Locate the cell with the specified text and output its (X, Y) center coordinate. 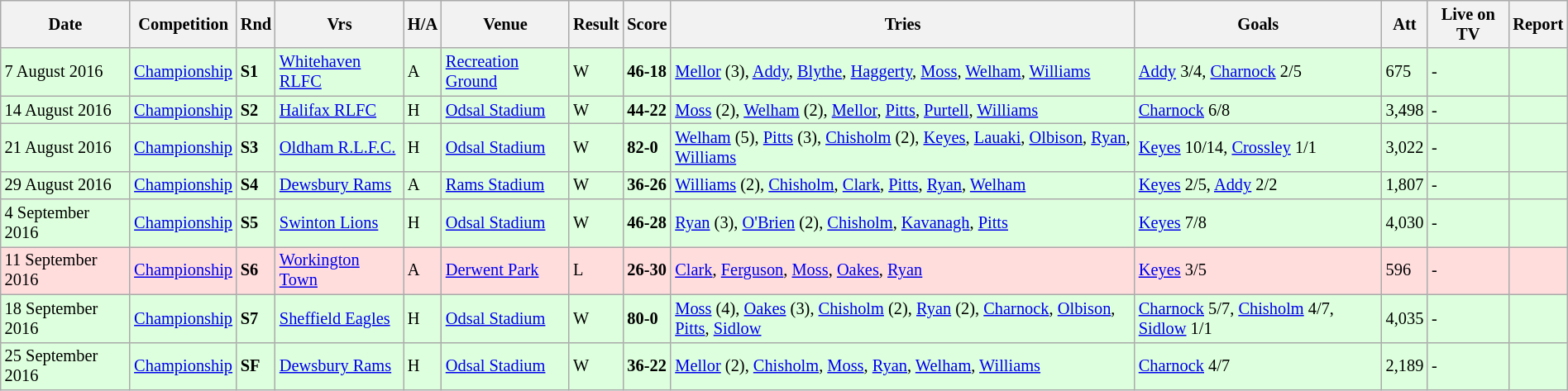
Charnock 4/7 (1259, 366)
3,498 (1405, 110)
675 (1405, 72)
Goals (1259, 24)
S2 (256, 110)
21 August 2016 (66, 147)
Mellor (3), Addy, Blythe, Haggerty, Moss, Welham, Williams (902, 72)
25 September 2016 (66, 366)
29 August 2016 (66, 185)
Moss (4), Oakes (3), Chisholm (2), Ryan (2), Charnock, Olbison, Pitts, Sidlow (902, 318)
Keyes 3/5 (1259, 270)
Welham (5), Pitts (3), Chisholm (2), Keyes, Lauaki, Olbison, Ryan, Williams (902, 147)
S5 (256, 223)
Keyes 10/14, Crossley 1/1 (1259, 147)
Report (1538, 24)
Williams (2), Chisholm, Clark, Pitts, Ryan, Welham (902, 185)
Mellor (2), Chisholm, Moss, Ryan, Welham, Williams (902, 366)
7 August 2016 (66, 72)
Addy 3/4, Charnock 2/5 (1259, 72)
82-0 (647, 147)
Moss (2), Welham (2), Mellor, Pitts, Purtell, Williams (902, 110)
Charnock 5/7, Chisholm 4/7, Sidlow 1/1 (1259, 318)
Charnock 6/8 (1259, 110)
S3 (256, 147)
Date (66, 24)
Competition (184, 24)
4,030 (1405, 223)
46-28 (647, 223)
H/A (423, 24)
Swinton Lions (339, 223)
Result (595, 24)
SF (256, 366)
Recreation Ground (505, 72)
Whitehaven RLFC (339, 72)
44-22 (647, 110)
Clark, Ferguson, Moss, Oakes, Ryan (902, 270)
Keyes 7/8 (1259, 223)
Rnd (256, 24)
S7 (256, 318)
80-0 (647, 318)
4 September 2016 (66, 223)
3,022 (1405, 147)
Derwent Park (505, 270)
Keyes 2/5, Addy 2/2 (1259, 185)
Venue (505, 24)
Oldham R.L.F.C. (339, 147)
26-30 (647, 270)
S1 (256, 72)
Ryan (3), O'Brien (2), Chisholm, Kavanagh, Pitts (902, 223)
46-18 (647, 72)
14 August 2016 (66, 110)
18 September 2016 (66, 318)
2,189 (1405, 366)
Tries (902, 24)
36-26 (647, 185)
S6 (256, 270)
11 September 2016 (66, 270)
596 (1405, 270)
Vrs (339, 24)
Live on TV (1468, 24)
4,035 (1405, 318)
Score (647, 24)
Sheffield Eagles (339, 318)
Halifax RLFC (339, 110)
L (595, 270)
1,807 (1405, 185)
S4 (256, 185)
Workington Town (339, 270)
Att (1405, 24)
Rams Stadium (505, 185)
36-22 (647, 366)
